Extract the (x, y) coordinate from the center of the cell holding the provided text.  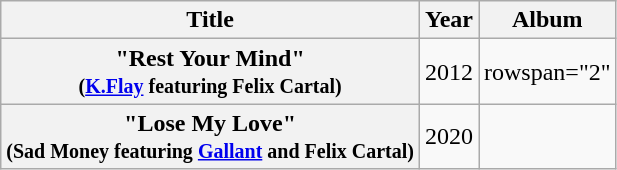
Title (210, 20)
2020 (448, 136)
2012 (448, 72)
rowspan="2" (547, 72)
"Rest Your Mind"(K.Flay featuring Felix Cartal) (210, 72)
"Lose My Love" (Sad Money featuring Gallant and Felix Cartal) (210, 136)
Year (448, 20)
Album (547, 20)
